Return [X, Y] of the center of cell containing provided text 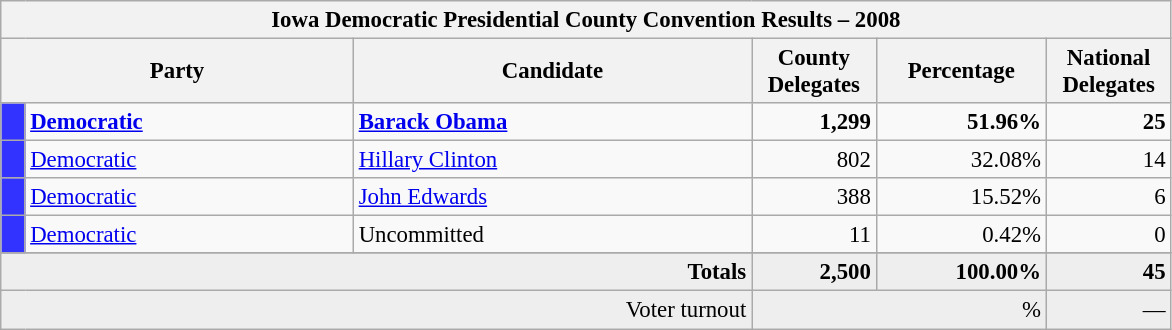
6 [1108, 197]
Uncommitted [552, 235]
Barack Obama [552, 122]
2,500 [814, 273]
National Delegates [1108, 72]
1,299 [814, 122]
Party [178, 72]
51.96% [961, 122]
% [900, 310]
Hillary Clinton [552, 160]
— [1108, 310]
14 [1108, 160]
Percentage [961, 72]
Candidate [552, 72]
45 [1108, 273]
John Edwards [552, 197]
0.42% [961, 235]
Totals [376, 273]
County Delegates [814, 72]
25 [1108, 122]
32.08% [961, 160]
388 [814, 197]
15.52% [961, 197]
100.00% [961, 273]
0 [1108, 235]
Voter turnout [376, 310]
802 [814, 160]
Iowa Democratic Presidential County Convention Results – 2008 [586, 20]
11 [814, 235]
